Find where the given text appears and provide that cell's center as (x, y) coordinate. 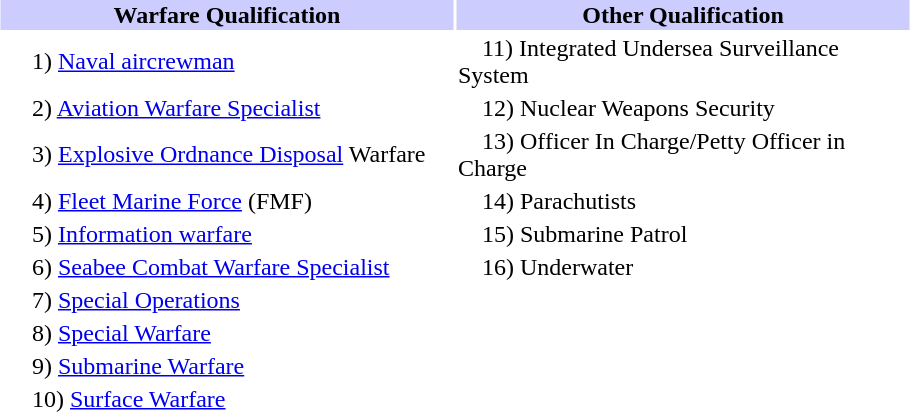
11) Integrated Undersea Surveillance System (682, 62)
1) Naval aircrewman (226, 62)
2) Aviation Warfare Specialist (226, 108)
4) Fleet Marine Force (FMF) (226, 201)
3) Explosive Ordnance Disposal Warfare (226, 154)
Other Qualification (682, 15)
13) Officer In Charge/Petty Officer in Charge (682, 154)
14) Parachutists (682, 201)
8) Special Warfare (226, 333)
6) Seabee Combat Warfare Specialist (226, 267)
15) Submarine Patrol (682, 234)
12) Nuclear Weapons Security (682, 108)
9) Submarine Warfare (226, 366)
16) Underwater (682, 267)
7) Special Operations (226, 300)
5) Information warfare (226, 234)
Warfare Qualification (226, 15)
